Return (x, y) of the center of cell containing provided text 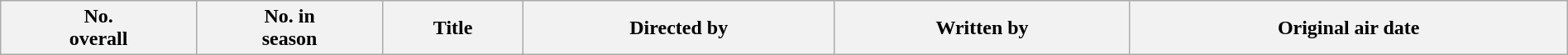
No. inseason (289, 28)
Written by (982, 28)
No.overall (99, 28)
Directed by (678, 28)
Original air date (1348, 28)
Title (453, 28)
